Return the [X, Y] coordinate for the center point of the cell that contains the specified text.  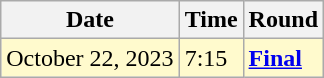
7:15 [211, 58]
Final [283, 58]
Date [90, 20]
Time [211, 20]
October 22, 2023 [90, 58]
Round [283, 20]
